Capture the cell that displays the provided text and extract its [X, Y] central coordinate. 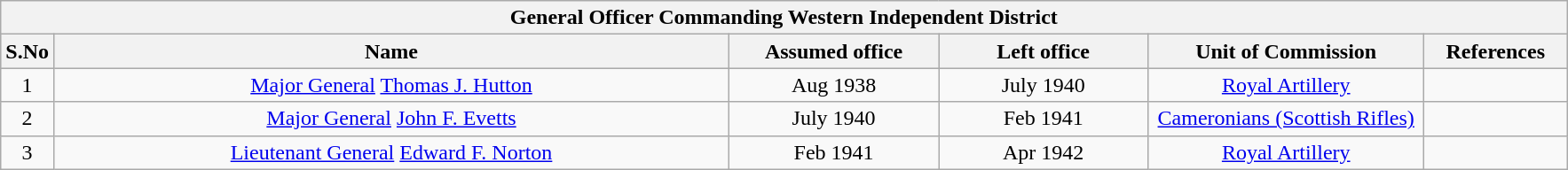
General Officer Commanding Western Independent District [784, 18]
Cameronians (Scottish Rifles) [1287, 119]
Unit of Commission [1287, 51]
Assumed office [834, 51]
Name [390, 51]
3 [28, 152]
1 [28, 85]
Major General Thomas J. Hutton [390, 85]
Major General John F. Evetts [390, 119]
2 [28, 119]
Apr 1942 [1044, 152]
S.No [28, 51]
References [1496, 51]
Aug 1938 [834, 85]
Lieutenant General Edward F. Norton [390, 152]
Left office [1044, 51]
